Extract the [x, y] coordinate from the center of the cell holding the provided text.  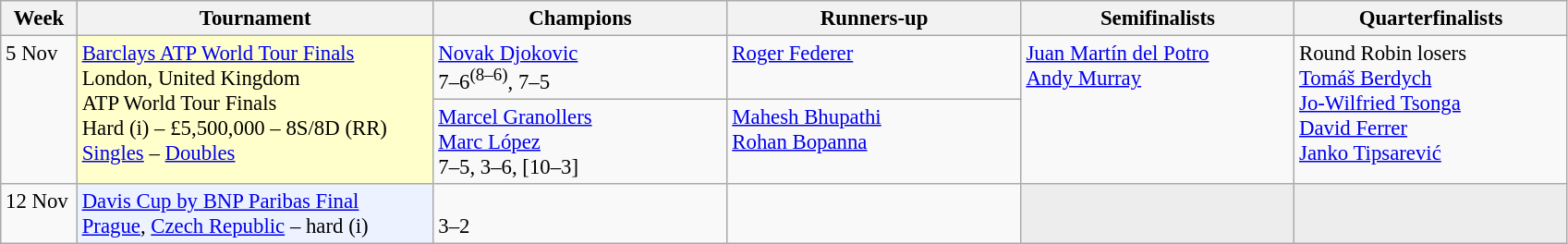
Semifinalists [1158, 18]
Week [39, 18]
3–2 [580, 214]
5 Nov [39, 111]
Roger Federer [874, 68]
Champions [580, 18]
Quarterfinalists [1431, 18]
Runners-up [874, 18]
Novak Djokovic7–6(8–6), 7–5 [580, 68]
Tournament [255, 18]
Davis Cup by BNP Paribas Final Prague, Czech Republic – hard (i) [255, 214]
12 Nov [39, 214]
Round Robin losers Tomáš Berdych Jo-Wilfried Tsonga David Ferrer Janko Tipsarević [1431, 111]
Mahesh Bhupathi Rohan Bopanna [874, 142]
Marcel Granollers Marc López7–5, 3–6, [10–3] [580, 142]
Juan Martín del Potro Andy Murray [1158, 111]
Barclays ATP World Tour Finals London, United KingdomATP World Tour FinalsHard (i) – £5,500,000 – 8S/8D (RR)Singles – Doubles [255, 111]
